Identify which cell holds the provided text, then report its (X, Y) central coordinate. 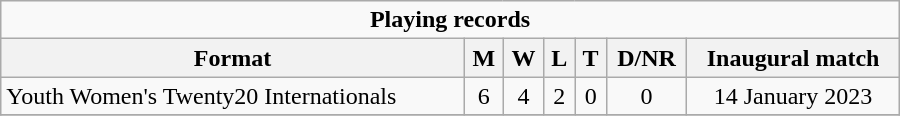
W (523, 58)
2 (560, 96)
Playing records (450, 20)
D/NR (646, 58)
4 (523, 96)
6 (484, 96)
14 January 2023 (793, 96)
Inaugural match (793, 58)
L (560, 58)
T (590, 58)
M (484, 58)
Youth Women's Twenty20 Internationals (233, 96)
Format (233, 58)
